Return [X, Y] of the center of cell containing provided text 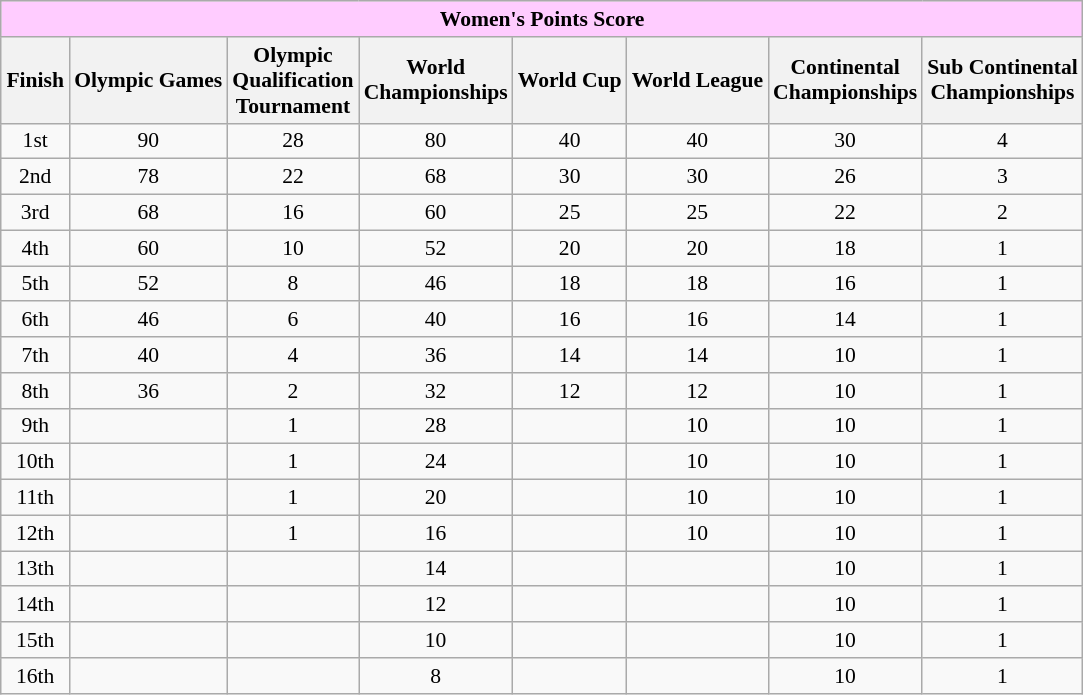
1st [35, 141]
5th [35, 284]
7th [35, 355]
OlympicQualificationTournament [292, 80]
16th [35, 676]
15th [35, 640]
12th [35, 533]
Finish [35, 80]
4th [35, 248]
3rd [35, 213]
14th [35, 605]
6th [35, 320]
32 [436, 391]
10th [35, 462]
26 [845, 177]
Olympic Games [148, 80]
80 [436, 141]
9th [35, 426]
8th [35, 391]
11th [35, 498]
3 [1002, 177]
WorldChampionships [436, 80]
90 [148, 141]
6 [292, 320]
World Cup [570, 80]
24 [436, 462]
Women's Points Score [542, 19]
78 [148, 177]
2nd [35, 177]
ContinentalChampionships [845, 80]
World League [698, 80]
Sub ContinentalChampionships [1002, 80]
13th [35, 569]
